Detect which cell encompasses the target text, then output its [x, y] center coordinate. 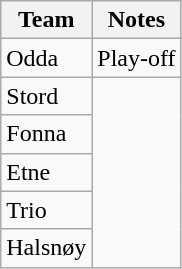
Halsnøy [46, 248]
Play-off [136, 58]
Stord [46, 96]
Odda [46, 58]
Etne [46, 172]
Fonna [46, 134]
Trio [46, 210]
Team [46, 20]
Notes [136, 20]
